Capture the cell that displays the provided text and extract its [X, Y] central coordinate. 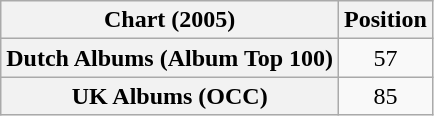
Dutch Albums (Album Top 100) [170, 58]
85 [386, 96]
UK Albums (OCC) [170, 96]
Chart (2005) [170, 20]
57 [386, 58]
Position [386, 20]
